Return [X, Y] of the center of cell containing provided text 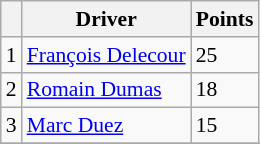
François Delecour [106, 55]
3 [12, 126]
Marc Duez [106, 126]
Points [225, 19]
25 [225, 55]
15 [225, 126]
2 [12, 90]
Romain Dumas [106, 90]
1 [12, 55]
Driver [106, 19]
18 [225, 90]
